Return [x, y] of the center of cell containing provided text 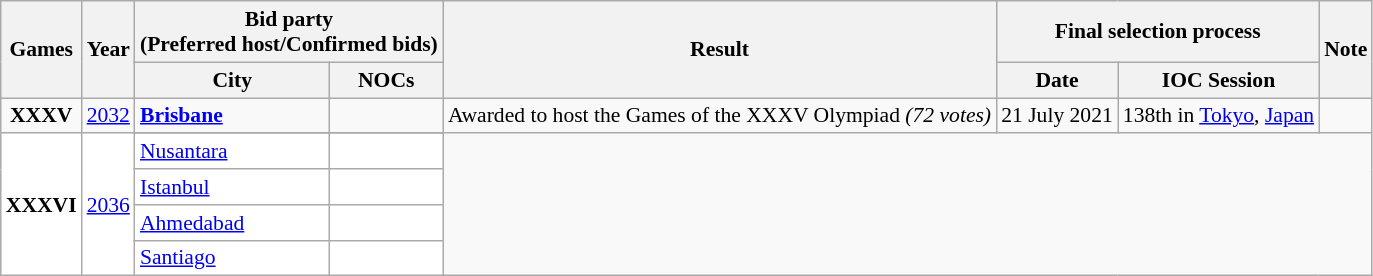
Ahmedabad [232, 223]
Games [42, 50]
Date [1057, 80]
Bid party(Preferred host/Confirmed bids) [289, 32]
Awarded to host the Games of the XXXV Olympiad (72 votes) [720, 116]
138th in Tokyo, Japan [1218, 116]
Year [108, 50]
Istanbul [232, 187]
Nusantara [232, 152]
2036 [108, 205]
2032 [108, 116]
City [232, 80]
NOCs [386, 80]
IOC Session [1218, 80]
Final selection process [1158, 32]
21 July 2021 [1057, 116]
Result [720, 50]
XXXV [42, 116]
Brisbane [232, 116]
XXXVI [42, 205]
Santiago [232, 258]
Note [1346, 50]
